From the cell containing the given text, extract its center point as (X, Y) coordinate. 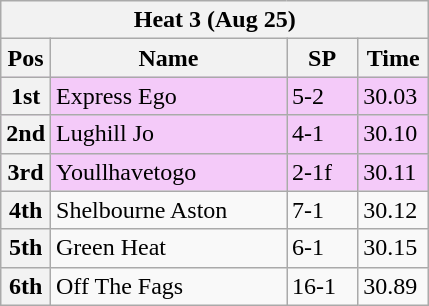
5th (26, 248)
2nd (26, 134)
30.03 (394, 96)
Green Heat (169, 248)
6th (26, 286)
Lughill Jo (169, 134)
3rd (26, 172)
Name (169, 58)
30.12 (394, 210)
Time (394, 58)
2-1f (322, 172)
SP (322, 58)
5-2 (322, 96)
Heat 3 (Aug 25) (215, 20)
30.15 (394, 248)
Off The Fags (169, 286)
6-1 (322, 248)
Shelbourne Aston (169, 210)
4th (26, 210)
30.10 (394, 134)
30.11 (394, 172)
7-1 (322, 210)
Express Ego (169, 96)
16-1 (322, 286)
30.89 (394, 286)
Youllhavetogo (169, 172)
4-1 (322, 134)
1st (26, 96)
Pos (26, 58)
